Pinpoint the cell where the given text exists, returning its (x, y) midpoint coordinate. 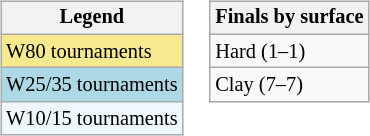
Legend (92, 18)
Hard (1–1) (289, 51)
Clay (7–7) (289, 85)
Finals by surface (289, 18)
W25/35 tournaments (92, 85)
W10/15 tournaments (92, 119)
W80 tournaments (92, 51)
